Extract the [X, Y] coordinate from the center of the cell holding the provided text.  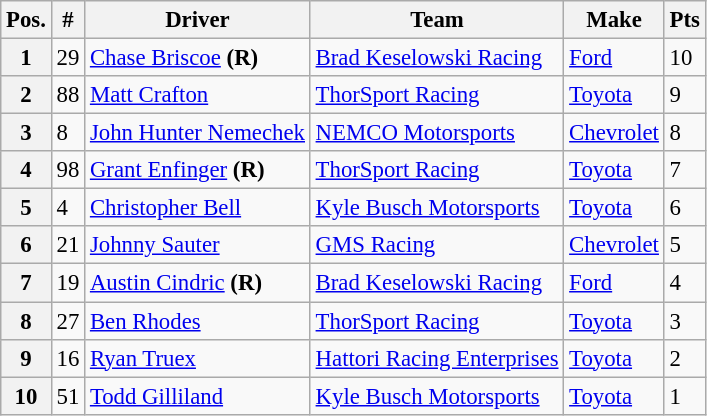
51 [68, 396]
Austin Cindric (R) [198, 283]
19 [68, 283]
Christopher Bell [198, 208]
Make [614, 20]
Team [437, 20]
29 [68, 58]
Ryan Truex [198, 358]
21 [68, 245]
Todd Gilliland [198, 396]
John Hunter Nemechek [198, 133]
Johnny Sauter [198, 245]
Pos. [26, 20]
Grant Enfinger (R) [198, 170]
98 [68, 170]
Driver [198, 20]
16 [68, 358]
Chase Briscoe (R) [198, 58]
Pts [684, 20]
88 [68, 95]
GMS Racing [437, 245]
27 [68, 321]
Ben Rhodes [198, 321]
Hattori Racing Enterprises [437, 358]
Matt Crafton [198, 95]
# [68, 20]
NEMCO Motorsports [437, 133]
